Scan for the cell matching the given text and deliver its (X, Y) coordinate at center. 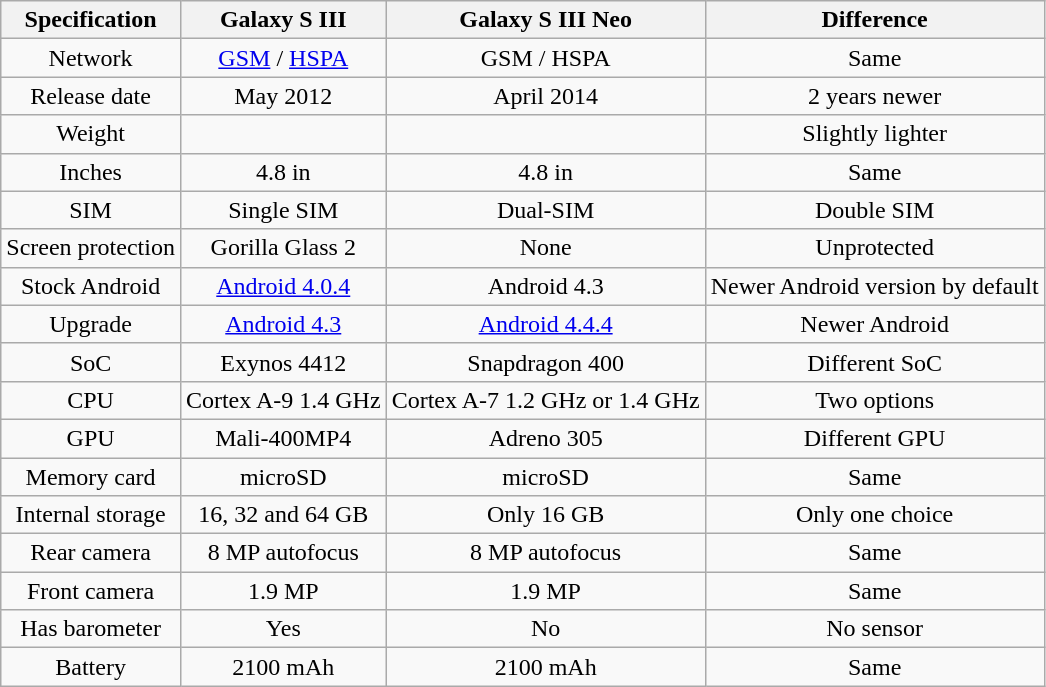
Internal storage (91, 515)
Network (91, 58)
2 years newer (874, 96)
No (546, 629)
Unprotected (874, 248)
Release date (91, 96)
Slightly lighter (874, 134)
Has barometer (91, 629)
Different SoC (874, 362)
Memory card (91, 477)
May 2012 (283, 96)
Single SIM (283, 210)
SIM (91, 210)
None (546, 248)
Yes (283, 629)
Two options (874, 400)
Weight (91, 134)
Cortex A-7 1.2 GHz or 1.4 GHz (546, 400)
Galaxy S III (283, 20)
No sensor (874, 629)
Cortex A-9 1.4 GHz (283, 400)
GPU (91, 438)
Inches (91, 172)
Different GPU (874, 438)
Only one choice (874, 515)
Gorilla Glass 2 (283, 248)
Android 4.0.4 (283, 286)
Rear camera (91, 553)
Snapdragon 400 (546, 362)
Newer Android version by default (874, 286)
Android 4.4.4 (546, 324)
Mali-400MP4 (283, 438)
Stock Android (91, 286)
Difference (874, 20)
Only 16 GB (546, 515)
April 2014 (546, 96)
Dual-SIM (546, 210)
Screen protection (91, 248)
Galaxy S III Neo (546, 20)
CPU (91, 400)
Adreno 305 (546, 438)
Battery (91, 667)
Front camera (91, 591)
Exynos 4412 (283, 362)
Upgrade (91, 324)
Specification (91, 20)
SoC (91, 362)
Double SIM (874, 210)
Newer Android (874, 324)
16, 32 and 64 GB (283, 515)
